Identify which cell holds the provided text, then report its [X, Y] central coordinate. 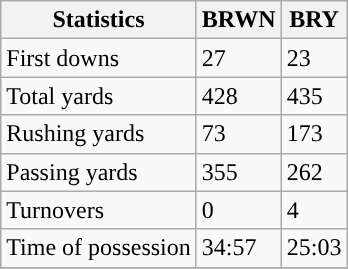
0 [238, 210]
173 [314, 134]
Rushing yards [99, 134]
BRWN [238, 20]
262 [314, 172]
Statistics [99, 20]
428 [238, 96]
355 [238, 172]
27 [238, 58]
Total yards [99, 96]
435 [314, 96]
Turnovers [99, 210]
Passing yards [99, 172]
4 [314, 210]
23 [314, 58]
First downs [99, 58]
Time of possession [99, 248]
BRY [314, 20]
73 [238, 134]
25:03 [314, 248]
34:57 [238, 248]
